Scan for the cell matching the given text and deliver its (X, Y) coordinate at center. 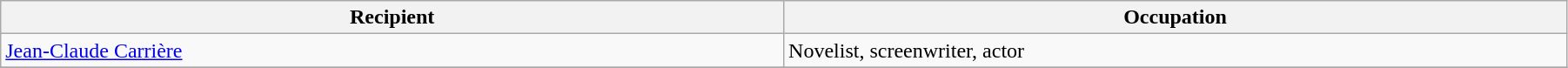
Novelist, screenwriter, actor (1176, 51)
Jean-Claude Carrière (392, 51)
Occupation (1176, 17)
Recipient (392, 17)
